For the text-containing cell, return its midpoint in (X, Y) coordinate format. 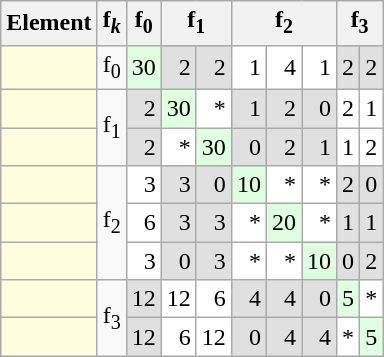
fk (112, 23)
Element (49, 23)
20 (284, 223)
